Identify which cell holds the provided text, then report its [x, y] central coordinate. 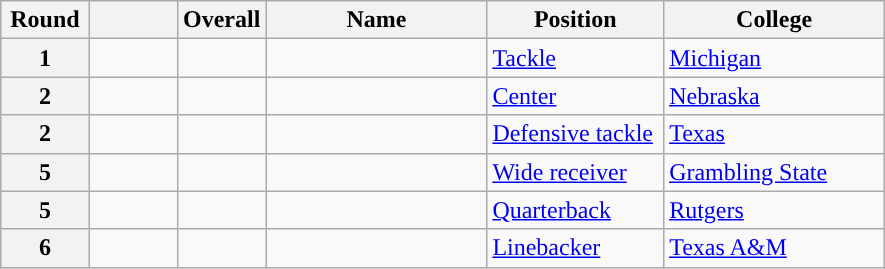
Center [576, 96]
Name [376, 20]
Rutgers [774, 210]
Defensive tackle [576, 134]
Grambling State [774, 172]
Texas A&M [774, 248]
6 [45, 248]
Linebacker [576, 248]
Quarterback [576, 210]
Wide receiver [576, 172]
College [774, 20]
Overall [222, 20]
Round [45, 20]
1 [45, 58]
Position [576, 20]
Texas [774, 134]
Michigan [774, 58]
Tackle [576, 58]
Nebraska [774, 96]
